Provide the (X, Y) coordinate of the cell's center where the given text is located.  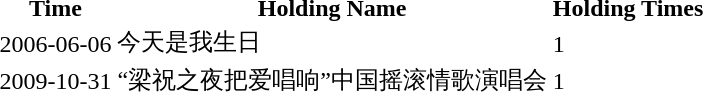
今天是我生日 (332, 43)
